Provide the [x, y] coordinate of the cell's center where the given text is located.  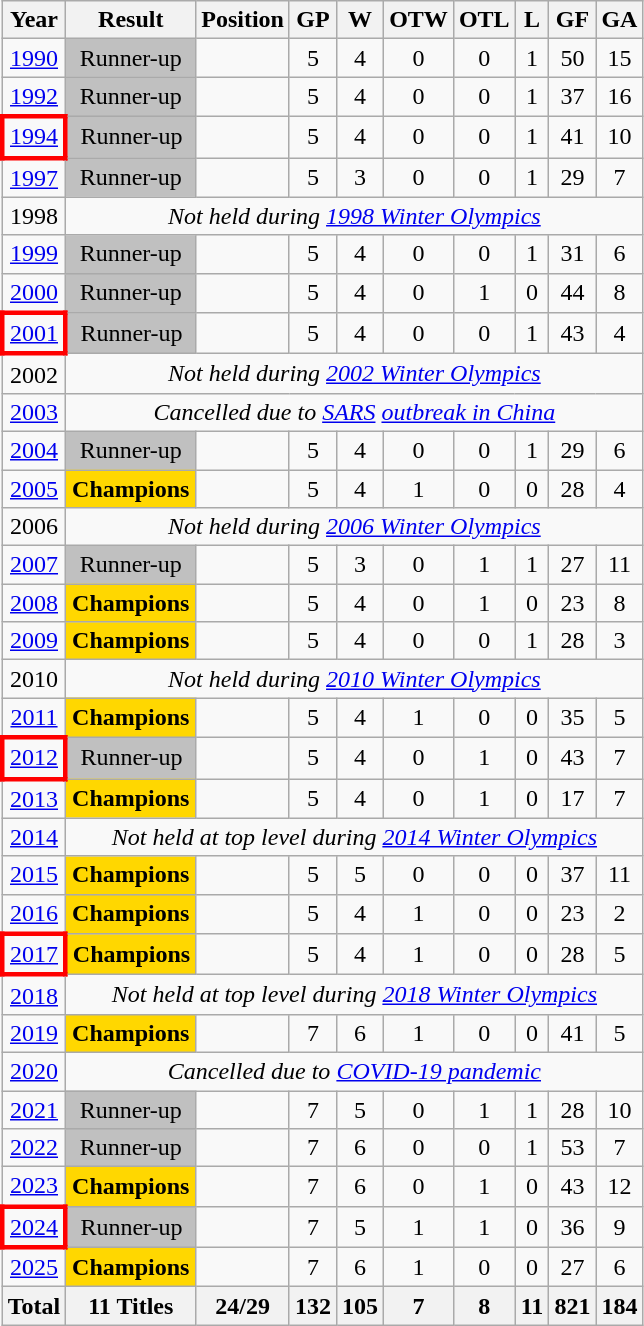
2009 [34, 641]
1998 [34, 216]
L [532, 20]
35 [572, 718]
GF [572, 20]
2010 [34, 679]
2003 [34, 412]
53 [572, 1148]
1992 [34, 97]
2007 [34, 565]
1999 [34, 254]
2014 [34, 837]
2022 [34, 1148]
2 [620, 914]
9 [620, 1226]
Cancelled due to COVID-19 pandemic [354, 1071]
W [360, 20]
Position [243, 20]
184 [620, 1306]
Cancelled due to SARS outbreak in China [354, 412]
2001 [34, 334]
Total [34, 1306]
2017 [34, 954]
17 [572, 798]
132 [312, 1306]
1994 [34, 136]
1997 [34, 178]
16 [620, 97]
OTL [484, 20]
2021 [34, 1109]
2023 [34, 1187]
1990 [34, 58]
2013 [34, 798]
2011 [34, 718]
GA [620, 20]
Not held during 2010 Winter Olympics [354, 679]
50 [572, 58]
12 [620, 1187]
Result [131, 20]
Not held at top level during 2014 Winter Olympics [354, 837]
11 Titles [131, 1306]
2005 [34, 489]
2016 [34, 914]
2008 [34, 603]
2020 [34, 1071]
2015 [34, 875]
24/29 [243, 1306]
Not held during 2006 Winter Olympics [354, 527]
Year [34, 20]
2018 [34, 995]
2006 [34, 527]
821 [572, 1306]
31 [572, 254]
2000 [34, 293]
105 [360, 1306]
OTW [419, 20]
2019 [34, 1033]
2025 [34, 1267]
44 [572, 293]
Not held at top level during 2018 Winter Olympics [354, 995]
GP [312, 20]
2002 [34, 374]
15 [620, 58]
2012 [34, 758]
2024 [34, 1226]
2004 [34, 450]
Not held during 2002 Winter Olympics [354, 374]
Not held during 1998 Winter Olympics [354, 216]
36 [572, 1226]
